Search for the cell housing the specified text and yield its [X, Y] center coordinate. 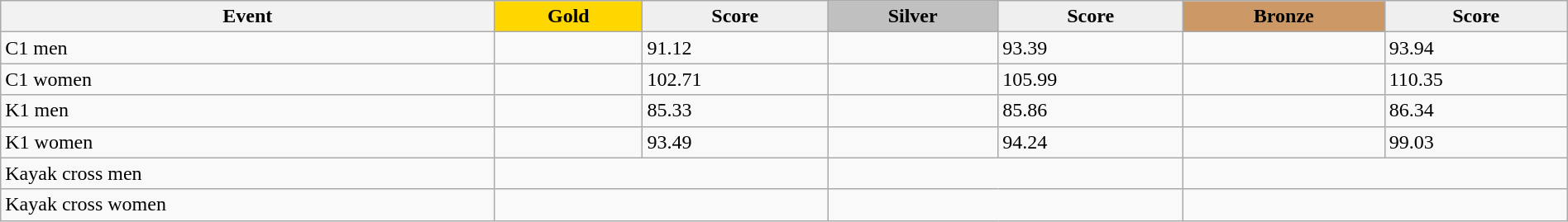
K1 women [248, 142]
93.49 [735, 142]
Kayak cross women [248, 205]
94.24 [1091, 142]
93.94 [1475, 48]
C1 women [248, 79]
K1 men [248, 111]
Gold [569, 17]
Silver [913, 17]
C1 men [248, 48]
102.71 [735, 79]
93.39 [1091, 48]
91.12 [735, 48]
85.86 [1091, 111]
Bronze [1284, 17]
86.34 [1475, 111]
Event [248, 17]
Kayak cross men [248, 173]
110.35 [1475, 79]
99.03 [1475, 142]
105.99 [1091, 79]
85.33 [735, 111]
